Locate the cell with the specified text and output its [x, y] center coordinate. 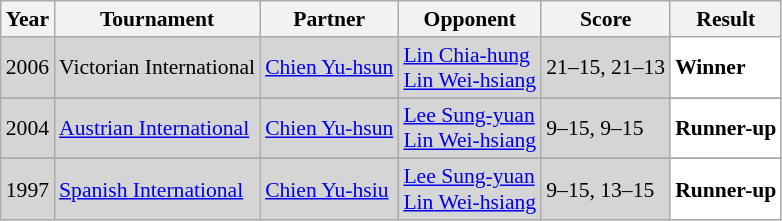
Winner [726, 68]
Spanish International [157, 190]
Austrian International [157, 128]
Score [606, 19]
9–15, 13–15 [606, 190]
Result [726, 19]
2004 [28, 128]
Lin Chia-hung Lin Wei-hsiang [470, 68]
Tournament [157, 19]
Victorian International [157, 68]
2006 [28, 68]
Opponent [470, 19]
21–15, 21–13 [606, 68]
9–15, 9–15 [606, 128]
Partner [329, 19]
Chien Yu-hsiu [329, 190]
1997 [28, 190]
Year [28, 19]
